Detect which cell encompasses the target text, then output its [x, y] center coordinate. 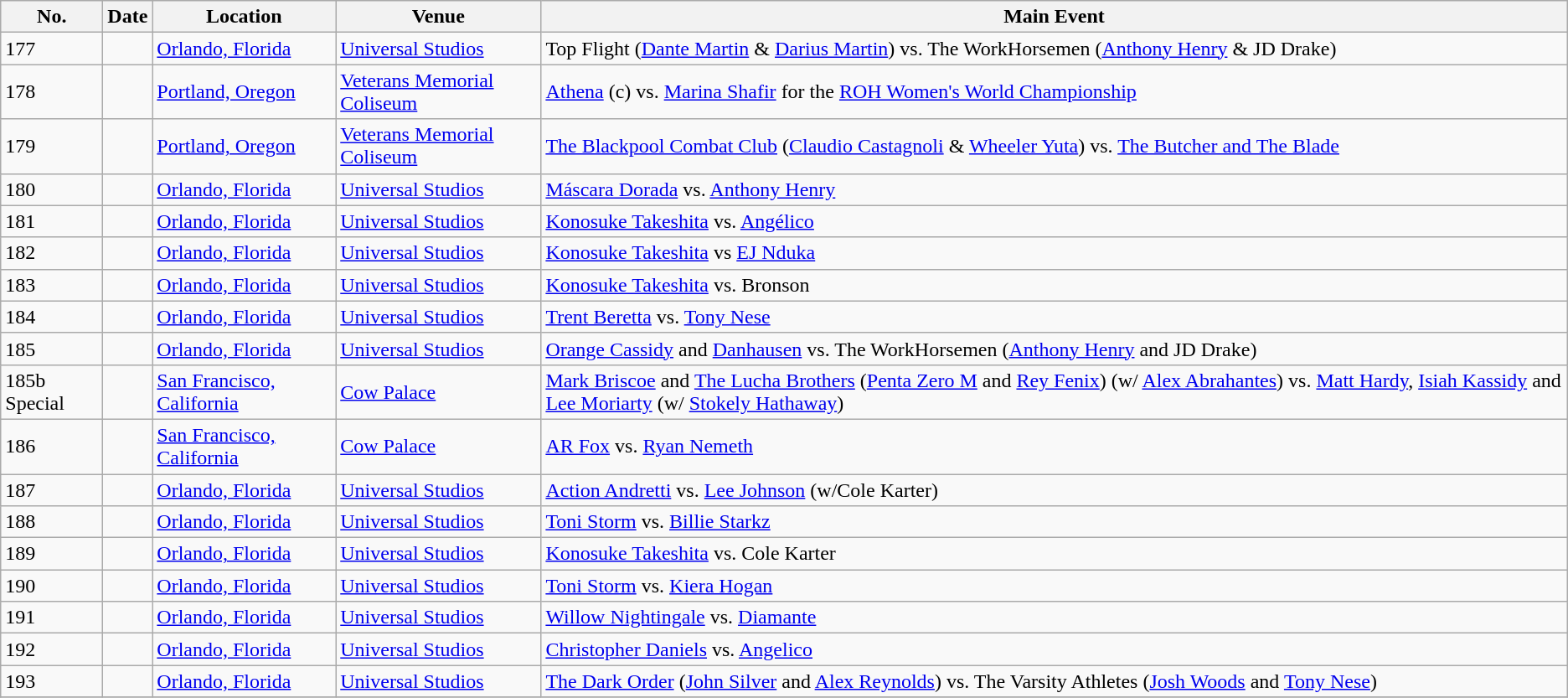
188 [52, 522]
Main Event [1054, 17]
192 [52, 649]
179 [52, 146]
Action Andretti vs. Lee Johnson (w/Cole Karter) [1054, 490]
Christopher Daniels vs. Angelico [1054, 649]
178 [52, 92]
Konosuke Takeshita vs. Cole Karter [1054, 554]
No. [52, 17]
Konosuke Takeshita vs. Angélico [1054, 221]
177 [52, 49]
187 [52, 490]
Location [245, 17]
181 [52, 221]
193 [52, 681]
Venue [439, 17]
Toni Storm vs. Kiera Hogan [1054, 586]
Athena (c) vs. Marina Shafir for the ROH Women's World Championship [1054, 92]
191 [52, 618]
Toni Storm vs. Billie Starkz [1054, 522]
185 [52, 349]
182 [52, 253]
Máscara Dorada vs. Anthony Henry [1054, 189]
185b Special [52, 392]
Willow Nightingale vs. Diamante [1054, 618]
Trent Beretta vs. Tony Nese [1054, 317]
AR Fox vs. Ryan Nemeth [1054, 446]
Konosuke Takeshita vs EJ Nduka [1054, 253]
184 [52, 317]
Top Flight (Dante Martin & Darius Martin) vs. The WorkHorsemen (Anthony Henry & JD Drake) [1054, 49]
180 [52, 189]
190 [52, 586]
186 [52, 446]
189 [52, 554]
The Dark Order (John Silver and Alex Reynolds) vs. The Varsity Athletes (Josh Woods and Tony Nese) [1054, 681]
183 [52, 285]
Orange Cassidy and Danhausen vs. The WorkHorsemen (Anthony Henry and JD Drake) [1054, 349]
The Blackpool Combat Club (Claudio Castagnoli & Wheeler Yuta) vs. The Butcher and The Blade [1054, 146]
Date [127, 17]
Konosuke Takeshita vs. Bronson [1054, 285]
